From the cell containing the given text, extract its center point as [x, y] coordinate. 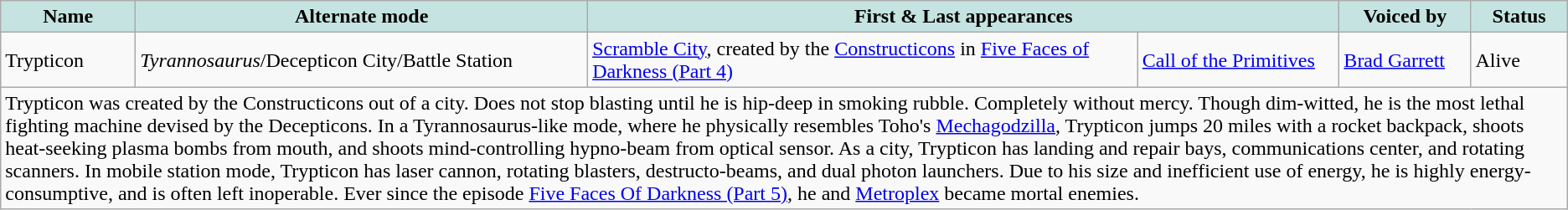
Status [1519, 17]
Alive [1519, 60]
Alternate mode [362, 17]
Tyrannosaurus/Decepticon City/Battle Station [362, 60]
Scramble City, created by the Constructicons in Five Faces of Darkness (Part 4) [863, 60]
Voiced by [1406, 17]
First & Last appearances [963, 17]
Trypticon [69, 60]
Name [69, 17]
Brad Garrett [1406, 60]
Call of the Primitives [1238, 60]
